Capture the cell that displays the provided text and extract its (X, Y) central coordinate. 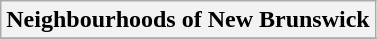
Neighbourhoods of New Brunswick (188, 20)
